Capture the cell that displays the provided text and extract its [x, y] central coordinate. 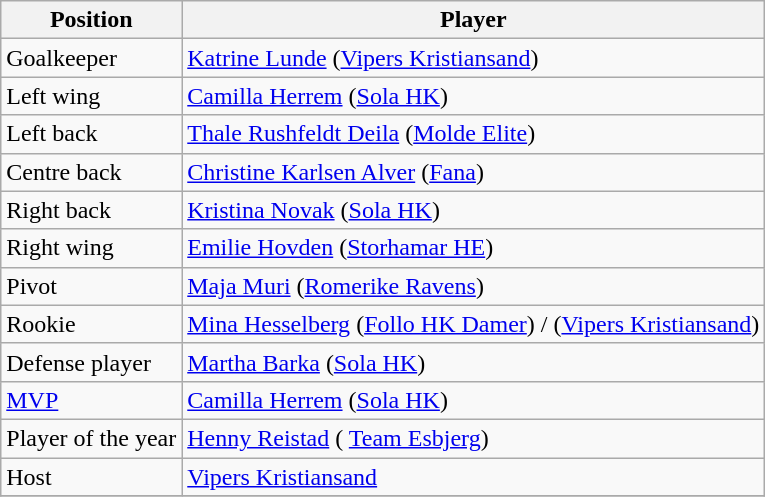
Left back [92, 134]
Christine Karlsen Alver (Fana) [474, 172]
Henny Reistad ( Team Esbjerg) [474, 438]
Host [92, 477]
Thale Rushfeldt Deila (Molde Elite) [474, 134]
Player [474, 20]
Centre back [92, 172]
Mina Hesselberg (Follo HK Damer) / (Vipers Kristiansand) [474, 324]
Right back [92, 210]
Kristina Novak (Sola HK) [474, 210]
Vipers Kristiansand [474, 477]
Goalkeeper [92, 58]
Player of the year [92, 438]
Right wing [92, 248]
Rookie [92, 324]
Defense player [92, 362]
Pivot [92, 286]
Position [92, 20]
Martha Barka (Sola HK) [474, 362]
Emilie Hovden (Storhamar HE) [474, 248]
Maja Muri (Romerike Ravens) [474, 286]
Left wing [92, 96]
Katrine Lunde (Vipers Kristiansand) [474, 58]
MVP [92, 400]
